Determine the [x, y] coordinate at the center of the cell enclosing the given text.  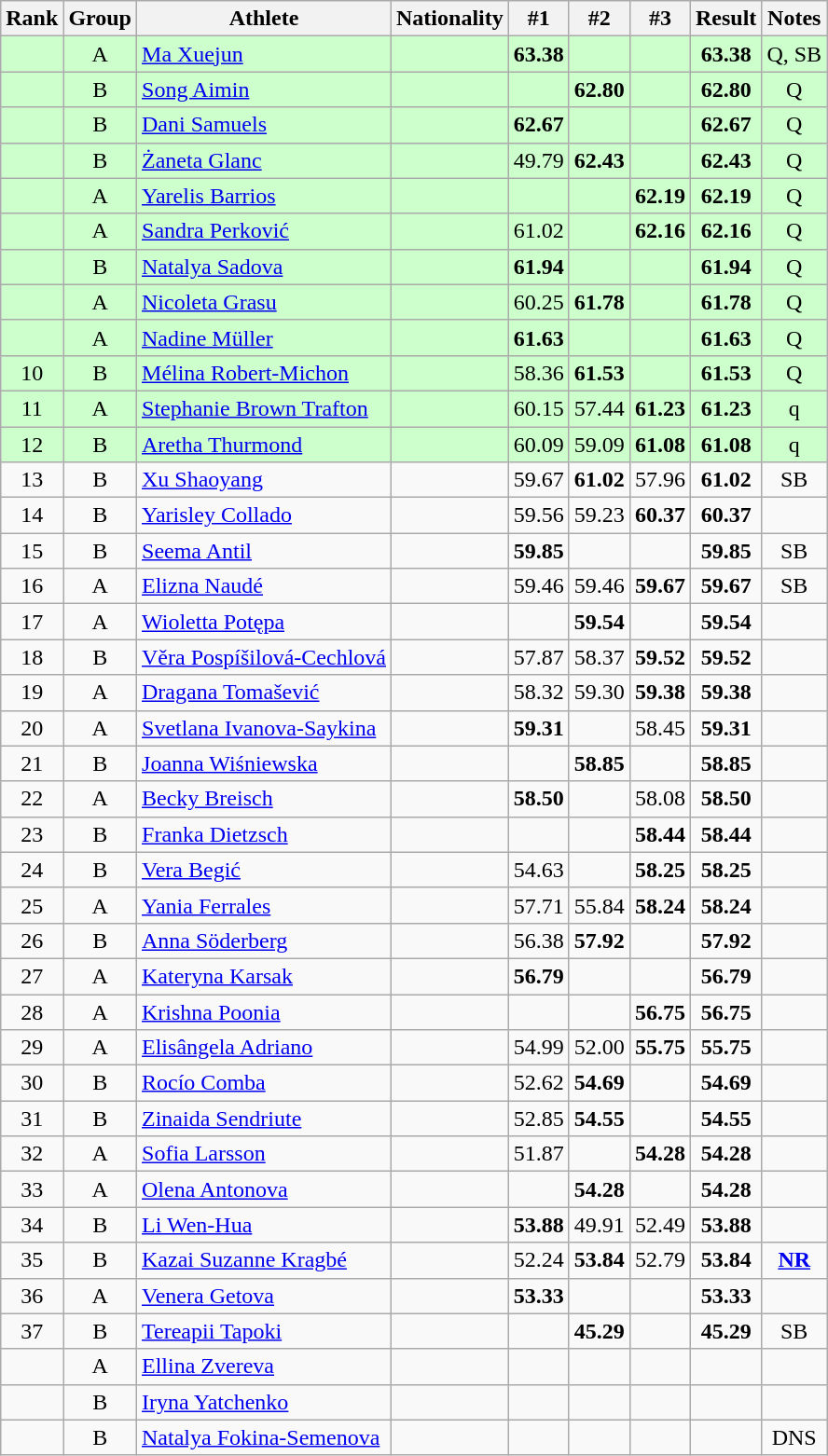
58.32 [539, 693]
58.36 [539, 373]
Anna Söderberg [265, 941]
58.45 [660, 728]
Iryna Yatchenko [265, 1402]
Stephanie Brown Trafton [265, 408]
Becky Breisch [265, 799]
33 [32, 1189]
36 [32, 1296]
Věra Pospíšilová-Cechlová [265, 657]
Mélina Robert-Michon [265, 373]
52.00 [599, 1048]
55.84 [599, 905]
60.09 [539, 445]
52.62 [539, 1083]
32 [32, 1154]
Ellina Zvereva [265, 1367]
57.96 [660, 480]
52.49 [660, 1225]
Sandra Perković [265, 231]
Kateryna Karsak [265, 976]
34 [32, 1225]
Natalya Fokina-Semenova [265, 1437]
Nicoleta Grasu [265, 302]
60.25 [539, 302]
Yarelis Barrios [265, 196]
10 [32, 373]
59.09 [599, 445]
Vera Begić [265, 870]
17 [32, 622]
DNS [794, 1437]
11 [32, 408]
Venera Getova [265, 1296]
59.23 [599, 515]
Olena Antonova [265, 1189]
#2 [599, 19]
Dani Samuels [265, 125]
52.79 [660, 1260]
Zinaida Sendriute [265, 1119]
Result [725, 19]
35 [32, 1260]
#1 [539, 19]
Nationality [450, 19]
57.71 [539, 905]
Tereapii Tapoki [265, 1331]
24 [32, 870]
58.37 [599, 657]
30 [32, 1083]
Q, SB [794, 54]
Group [101, 19]
Kazai Suzanne Kragbé [265, 1260]
54.63 [539, 870]
Li Wen-Hua [265, 1225]
57.44 [599, 408]
52.85 [539, 1119]
20 [32, 728]
Joanna Wiśniewska [265, 763]
14 [32, 515]
Sofia Larsson [265, 1154]
13 [32, 480]
31 [32, 1119]
60.15 [539, 408]
49.91 [599, 1225]
27 [32, 976]
28 [32, 1011]
52.24 [539, 1260]
29 [32, 1048]
Wioletta Potępa [265, 622]
25 [32, 905]
22 [32, 799]
58.08 [660, 799]
Ma Xuejun [265, 54]
Xu Shaoyang [265, 480]
Rocío Comba [265, 1083]
37 [32, 1331]
16 [32, 586]
59.30 [599, 693]
Notes [794, 19]
Żaneta Glanc [265, 160]
56.38 [539, 941]
12 [32, 445]
54.99 [539, 1048]
26 [32, 941]
15 [32, 551]
51.87 [539, 1154]
NR [794, 1260]
Dragana Tomašević [265, 693]
Svetlana Ivanova-Saykina [265, 728]
Krishna Poonia [265, 1011]
Natalya Sadova [265, 267]
Rank [32, 19]
23 [32, 834]
21 [32, 763]
Yarisley Collado [265, 515]
Aretha Thurmond [265, 445]
Nadine Müller [265, 337]
Seema Antil [265, 551]
59.56 [539, 515]
19 [32, 693]
Elisângela Adriano [265, 1048]
Athlete [265, 19]
Elizna Naudé [265, 586]
18 [32, 657]
49.79 [539, 160]
Franka Dietzsch [265, 834]
Yania Ferrales [265, 905]
57.87 [539, 657]
Song Aimin [265, 89]
#3 [660, 19]
